Extract the [X, Y] coordinate from the center of the cell holding the provided text.  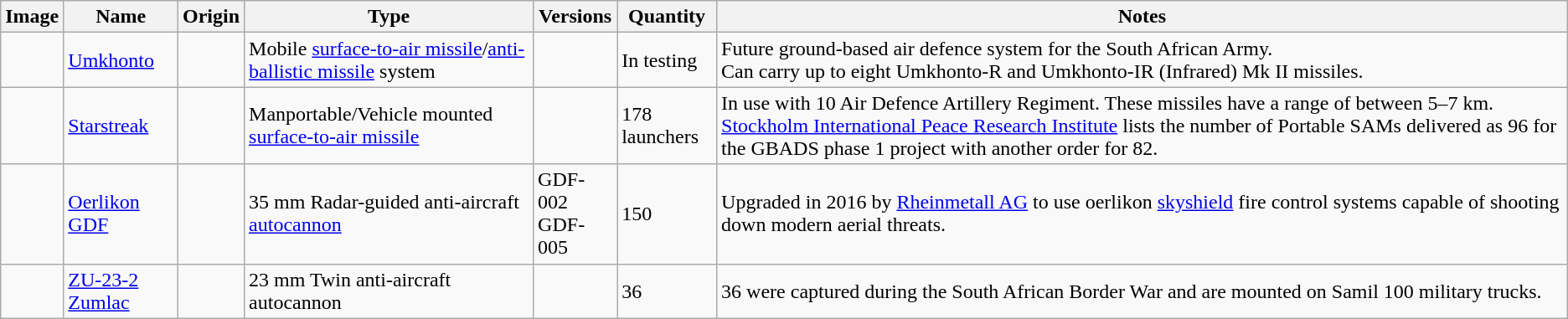
Image [32, 17]
Starstreak [121, 126]
Versions [575, 17]
In testing [667, 60]
Quantity [667, 17]
23 mm Twin anti-aircraft autocannon [389, 291]
Manportable/Vehicle mounted surface-to-air missile [389, 126]
Future ground-based air defence system for the South African Army.Can carry up to eight Umkhonto-R and Umkhonto-IR (Infrared) Mk II missiles. [1142, 60]
GDF-002GDF-005 [575, 214]
35 mm Radar-guided anti-aircraft autocannon [389, 214]
Notes [1142, 17]
Umkhonto [121, 60]
ZU-23-2 Zumlac [121, 291]
36 were captured during the South African Border War and are mounted on Samil 100 military trucks. [1142, 291]
Mobile surface-to-air missile/anti-ballistic missile system [389, 60]
Oerlikon GDF [121, 214]
Type [389, 17]
Upgraded in 2016 by Rheinmetall AG to use oerlikon skyshield fire control systems capable of shooting down modern aerial threats. [1142, 214]
178 launchers [667, 126]
36 [667, 291]
Name [121, 17]
150 [667, 214]
Origin [211, 17]
